Detect which cell encompasses the target text, then output its [X, Y] center coordinate. 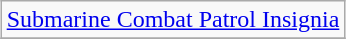
Submarine Combat Patrol Insignia [173, 20]
